Search for the cell housing the specified text and yield its [x, y] center coordinate. 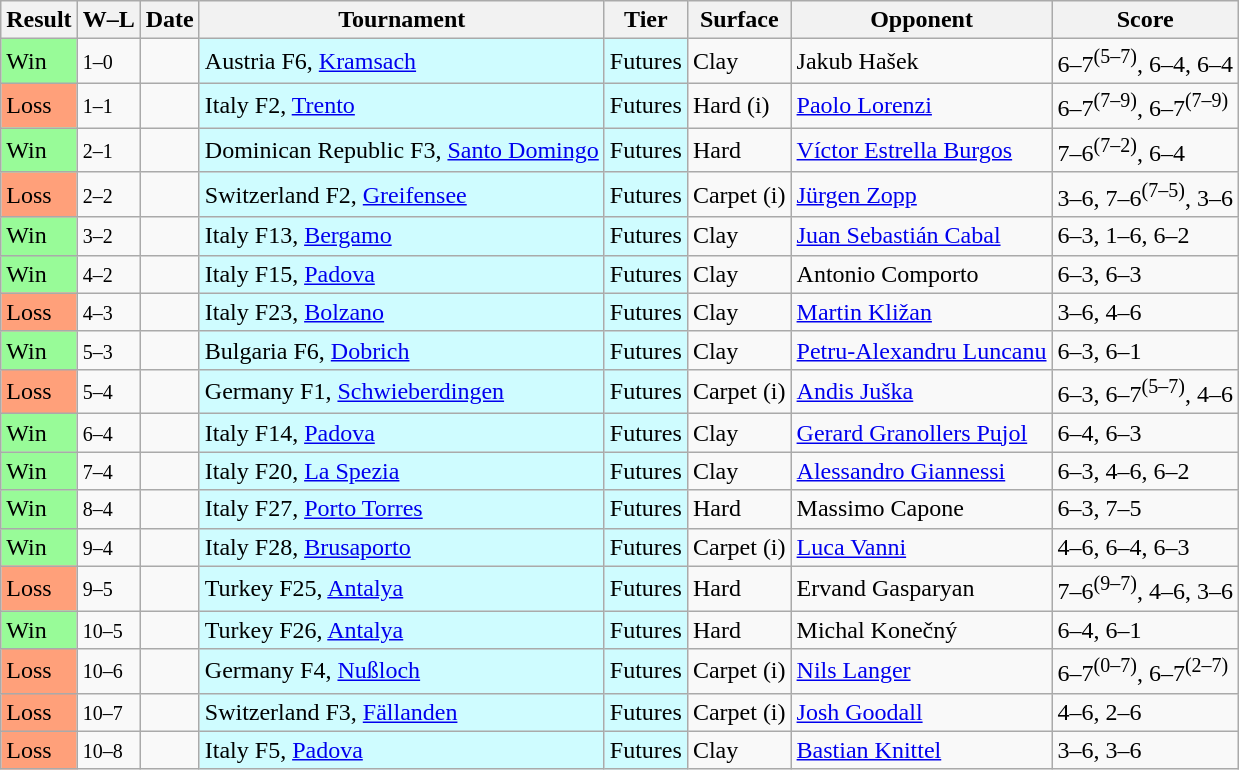
Juan Sebastián Cabal [922, 236]
5–4 [108, 392]
Antonio Comporto [922, 274]
Opponent [922, 20]
4–3 [108, 312]
7–6(7–2), 6–4 [1145, 150]
Bastian Knittel [922, 750]
Italy F13, Bergamo [402, 236]
3–6, 7–6(7–5), 3–6 [1145, 194]
2–1 [108, 150]
8–4 [108, 509]
Switzerland F3, Fällanden [402, 712]
Surface [739, 20]
10–6 [108, 672]
Paolo Lorenzi [922, 106]
6–3, 4–6, 6–2 [1145, 471]
4–6, 6–4, 6–3 [1145, 547]
6–3, 6–3 [1145, 274]
Jakub Hašek [922, 62]
Tournament [402, 20]
Nils Langer [922, 672]
Result [39, 20]
Jürgen Zopp [922, 194]
Massimo Capone [922, 509]
Germany F1, Schwieberdingen [402, 392]
9–4 [108, 547]
Andis Juška [922, 392]
6–7(0–7), 6–7(2–7) [1145, 672]
9–5 [108, 588]
Turkey F25, Antalya [402, 588]
10–8 [108, 750]
6–3, 6–7(5–7), 4–6 [1145, 392]
Luca Vanni [922, 547]
Martin Kližan [922, 312]
1–1 [108, 106]
Italy F5, Padova [402, 750]
Score [1145, 20]
Alessandro Giannessi [922, 471]
6–3, 6–1 [1145, 350]
Bulgaria F6, Dobrich [402, 350]
Italy F28, Brusaporto [402, 547]
Date [170, 20]
Josh Goodall [922, 712]
3–2 [108, 236]
Turkey F26, Antalya [402, 630]
6–3, 7–5 [1145, 509]
6–7(7–9), 6–7(7–9) [1145, 106]
7–6(9–7), 4–6, 3–6 [1145, 588]
3–6, 4–6 [1145, 312]
Italy F15, Padova [402, 274]
6–4, 6–3 [1145, 433]
Víctor Estrella Burgos [922, 150]
6–4 [108, 433]
Italy F20, La Spezia [402, 471]
Austria F6, Kramsach [402, 62]
Switzerland F2, Greifensee [402, 194]
Ervand Gasparyan [922, 588]
1–0 [108, 62]
Italy F14, Padova [402, 433]
W–L [108, 20]
Italy F23, Bolzano [402, 312]
Italy F2, Trento [402, 106]
5–3 [108, 350]
7–4 [108, 471]
Petru-Alexandru Luncanu [922, 350]
4–6, 2–6 [1145, 712]
10–5 [108, 630]
Tier [646, 20]
4–2 [108, 274]
2–2 [108, 194]
6–7(5–7), 6–4, 6–4 [1145, 62]
3–6, 3–6 [1145, 750]
6–4, 6–1 [1145, 630]
Hard (i) [739, 106]
Michal Konečný [922, 630]
Gerard Granollers Pujol [922, 433]
Dominican Republic F3, Santo Domingo [402, 150]
Italy F27, Porto Torres [402, 509]
6–3, 1–6, 6–2 [1145, 236]
Germany F4, Nußloch [402, 672]
10–7 [108, 712]
